Identify which cell holds the provided text, then report its [X, Y] central coordinate. 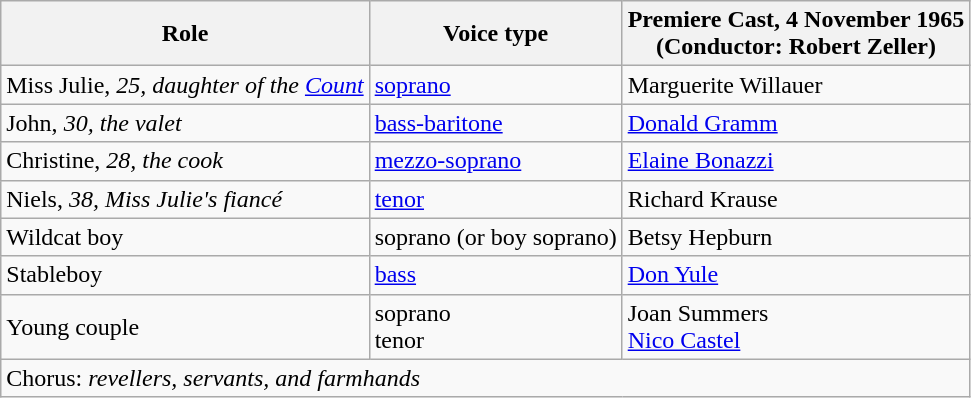
soprano (or boy soprano) [496, 237]
bass-baritone [496, 123]
Don Yule [796, 275]
Donald Gramm [796, 123]
tenor [496, 199]
Young couple [185, 326]
Joan SummersNico Castel [796, 326]
John, 30, the valet [185, 123]
soprano [496, 85]
bass [496, 275]
Wildcat boy [185, 237]
Elaine Bonazzi [796, 161]
Marguerite Willauer [796, 85]
Role [185, 34]
Betsy Hepburn [796, 237]
Stableboy [185, 275]
Voice type [496, 34]
Premiere Cast, 4 November 1965(Conductor: Robert Zeller) [796, 34]
sopranotenor [496, 326]
Christine, 28, the cook [185, 161]
Niels, 38, Miss Julie's fiancé [185, 199]
Chorus: revellers, servants, and farmhands [486, 378]
Richard Krause [796, 199]
mezzo-soprano [496, 161]
Miss Julie, 25, daughter of the Count [185, 85]
